Find where the given text appears and provide that cell's center as (X, Y) coordinate. 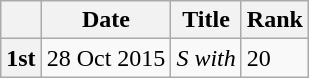
Rank (274, 20)
Title (206, 20)
28 Oct 2015 (106, 58)
1st (21, 58)
Date (106, 20)
S with (206, 58)
20 (274, 58)
